Return [x, y] of the center of cell containing provided text 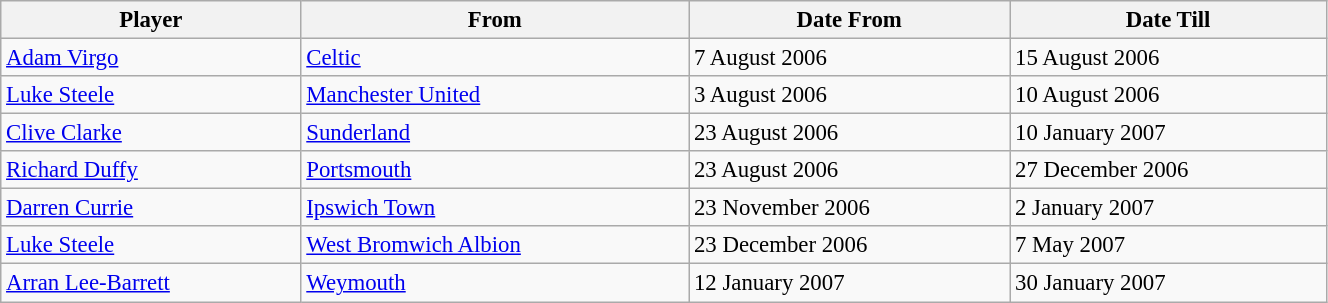
Clive Clarke [151, 133]
10 August 2006 [1168, 95]
Manchester United [495, 95]
7 August 2006 [850, 58]
West Bromwich Albion [495, 245]
23 December 2006 [850, 245]
23 November 2006 [850, 208]
Date Till [1168, 20]
Darren Currie [151, 208]
2 January 2007 [1168, 208]
Sunderland [495, 133]
From [495, 20]
12 January 2007 [850, 283]
Weymouth [495, 283]
Celtic [495, 58]
27 December 2006 [1168, 170]
Date From [850, 20]
Ipswich Town [495, 208]
15 August 2006 [1168, 58]
7 May 2007 [1168, 245]
Portsmouth [495, 170]
Adam Virgo [151, 58]
10 January 2007 [1168, 133]
30 January 2007 [1168, 283]
Player [151, 20]
3 August 2006 [850, 95]
Richard Duffy [151, 170]
Arran Lee-Barrett [151, 283]
